Output the (X, Y) coordinate of the center of the cell containing the given text.  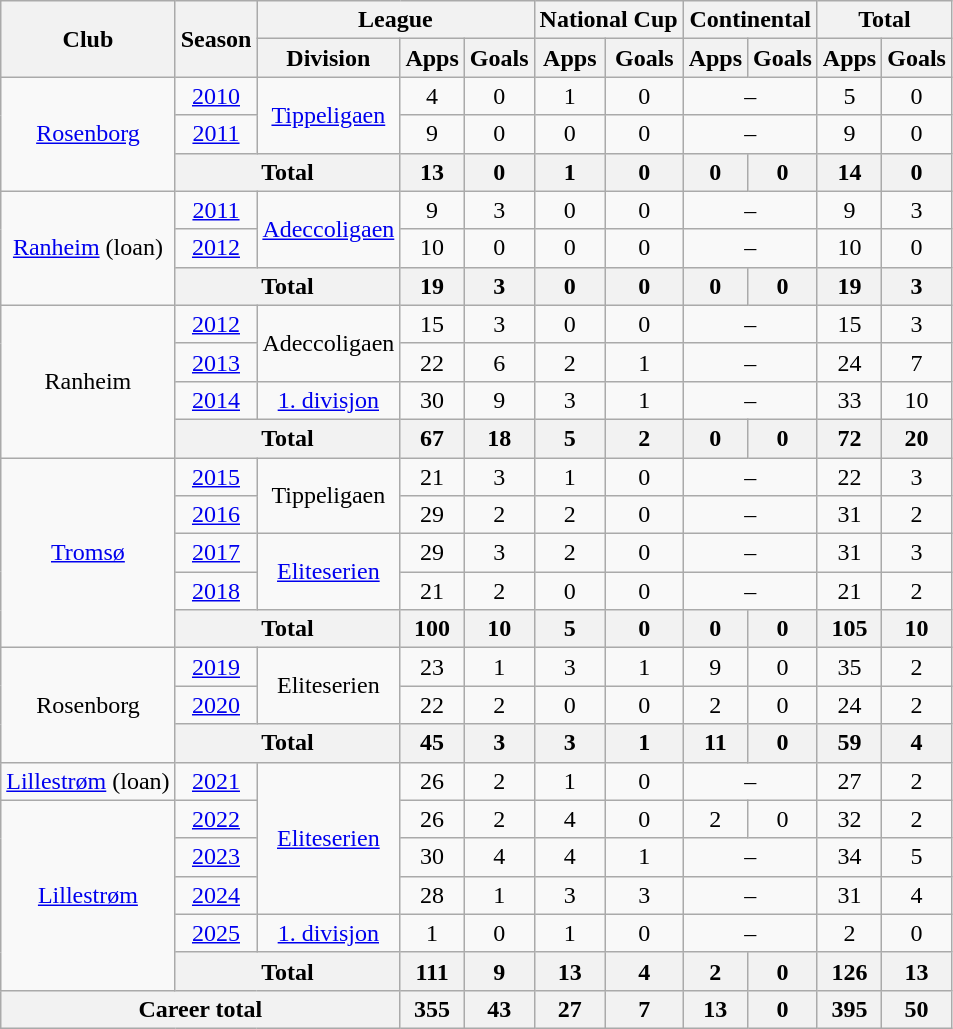
Club (88, 39)
2025 (216, 933)
Season (216, 39)
National Cup (608, 20)
Lillestrøm (loan) (88, 781)
6 (499, 362)
23 (432, 667)
Continental (750, 20)
League (396, 20)
Ranheim (88, 381)
18 (499, 438)
395 (849, 1009)
2023 (216, 857)
2018 (216, 591)
67 (432, 438)
Lillestrøm (88, 895)
59 (849, 743)
2021 (216, 781)
2020 (216, 705)
43 (499, 1009)
35 (849, 667)
11 (715, 743)
20 (917, 438)
14 (849, 172)
28 (432, 895)
Tromsø (88, 553)
34 (849, 857)
2010 (216, 96)
2019 (216, 667)
2016 (216, 515)
2013 (216, 362)
2022 (216, 819)
126 (849, 971)
50 (917, 1009)
32 (849, 819)
105 (849, 629)
2014 (216, 400)
2024 (216, 895)
355 (432, 1009)
Division (328, 58)
2017 (216, 553)
Career total (200, 1009)
Ranheim (loan) (88, 248)
33 (849, 400)
2015 (216, 477)
111 (432, 971)
100 (432, 629)
72 (849, 438)
45 (432, 743)
